Extract the [x, y] coordinate from the center of the cell holding the provided text.  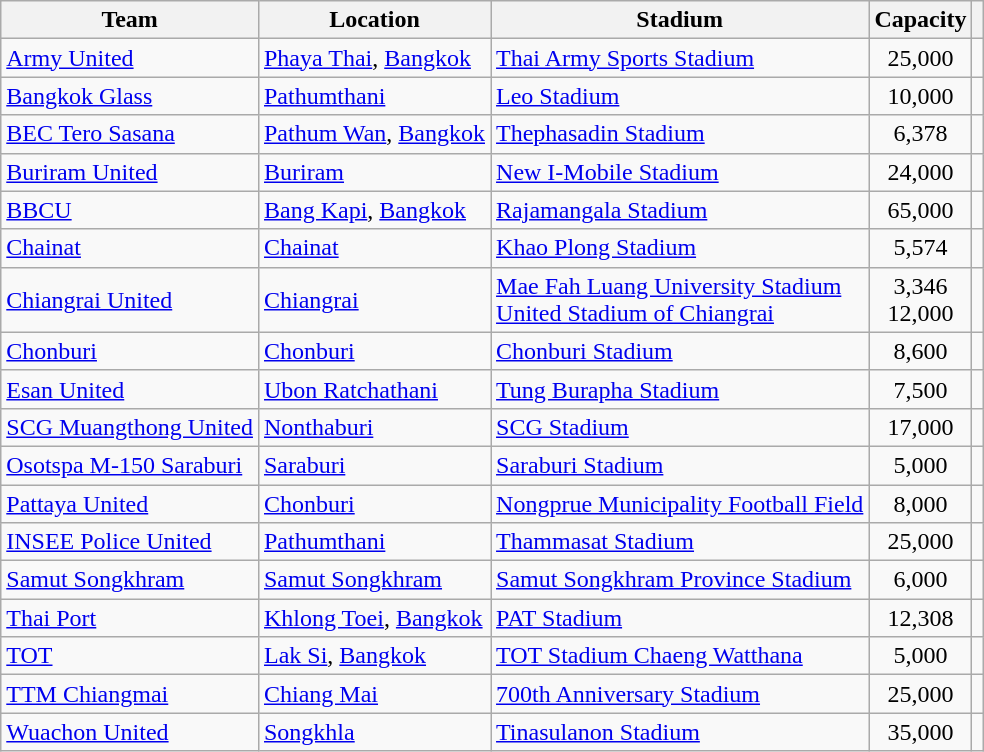
Chonburi Stadium [680, 351]
Phaya Thai, Bangkok [374, 58]
SCG Muangthong United [130, 427]
Saraburi Stadium [680, 465]
Esan United [130, 389]
Khlong Toei, Bangkok [374, 618]
Chiang Mai [374, 694]
700th Anniversary Stadium [680, 694]
Nonthaburi [374, 427]
6,000 [920, 580]
TTM Chiangmai [130, 694]
24,000 [920, 172]
Rajamangala Stadium [680, 210]
BEC Tero Sasana [130, 134]
Pathum Wan, Bangkok [374, 134]
Thephasadin Stadium [680, 134]
Samut Songkhram Province Stadium [680, 580]
6,378 [920, 134]
Thai Port [130, 618]
Ubon Ratchathani [374, 389]
Tung Burapha Stadium [680, 389]
INSEE Police United [130, 542]
Stadium [680, 20]
TOT [130, 656]
Buriram United [130, 172]
Chiangrai [374, 300]
10,000 [920, 96]
SCG Stadium [680, 427]
17,000 [920, 427]
Saraburi [374, 465]
Buriram [374, 172]
8,600 [920, 351]
Tinasulanon Stadium [680, 732]
Bangkok Glass [130, 96]
Location [374, 20]
3,34612,000 [920, 300]
Team [130, 20]
Thammasat Stadium [680, 542]
Songkhla [374, 732]
Army United [130, 58]
7,500 [920, 389]
Chiangrai United [130, 300]
8,000 [920, 503]
Pattaya United [130, 503]
35,000 [920, 732]
PAT Stadium [680, 618]
BBCU [130, 210]
12,308 [920, 618]
Osotspa M-150 Saraburi [130, 465]
Capacity [920, 20]
65,000 [920, 210]
Nongprue Municipality Football Field [680, 503]
Lak Si, Bangkok [374, 656]
TOT Stadium Chaeng Watthana [680, 656]
Thai Army Sports Stadium [680, 58]
Mae Fah Luang University StadiumUnited Stadium of Chiangrai [680, 300]
Khao Plong Stadium [680, 248]
5,574 [920, 248]
Bang Kapi, Bangkok [374, 210]
Wuachon United [130, 732]
Leo Stadium [680, 96]
New I-Mobile Stadium [680, 172]
